Locate the cell with the specified text and output its [x, y] center coordinate. 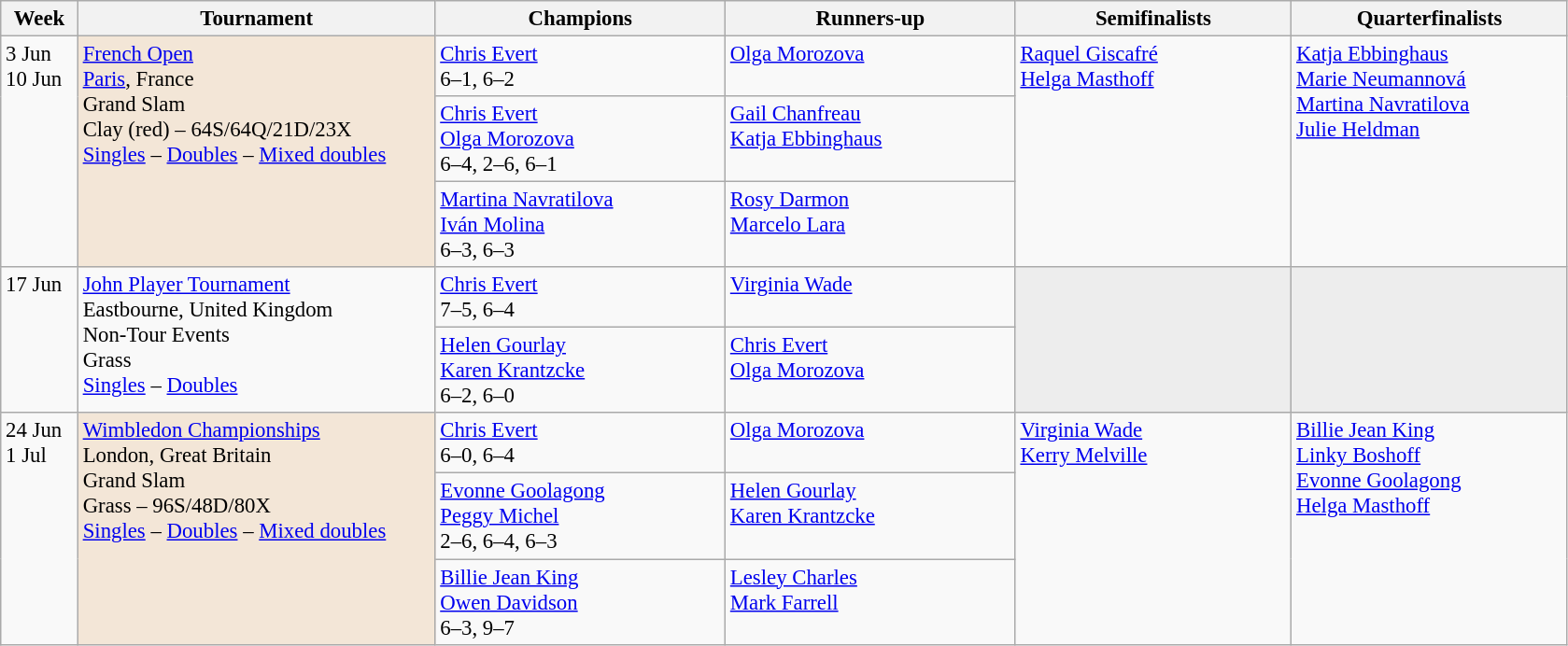
Evonne Goolagong Peggy Michel2–6, 6–4, 6–3 [581, 516]
Chris Evert7–5, 6–4 [581, 297]
Chris Evert Olga Morozova [870, 371]
Gail Chanfreau Katja Ebbinghaus [870, 139]
French Open Paris, FranceGrand SlamClay (red) – 64S/64Q/21D/23XSingles – Doubles – Mixed doubles [256, 152]
Raquel Giscafré Helga Masthoff [1153, 152]
Wimbledon Championships London, Great BritainGrand SlamGrass – 96S/48D/80XSingles – Doubles – Mixed doubles [256, 528]
3 Jun10 Jun [39, 152]
Billie Jean King Linky Boshoff Evonne Goolagong Helga Masthoff [1430, 528]
Rosy Darmon Marcelo Lara [870, 225]
24 Jun1 Jul [39, 528]
Katja Ebbinghaus Marie Neumannová Martina Navratilova Julie Heldman [1430, 152]
Helen Gourlay Karen Krantzcke6–2, 6–0 [581, 371]
17 Jun [39, 340]
Billie Jean King Owen Davidson6–3, 9–7 [581, 602]
Helen Gourlay Karen Krantzcke [870, 516]
Chris Evert Olga Morozova6–4, 2–6, 6–1 [581, 139]
Martina Navratilova Iván Molina6–3, 6–3 [581, 225]
Runners-up [870, 19]
Week [39, 19]
Semifinalists [1153, 19]
Tournament [256, 19]
Virginia Wade Kerry Melville [1153, 528]
Champions [581, 19]
Chris Evert6–0, 6–4 [581, 442]
Chris Evert6–1, 6–2 [581, 67]
Lesley Charles Mark Farrell [870, 602]
Virginia Wade [870, 297]
John Player Tournament Eastbourne, United KingdomNon-Tour EventsGrassSingles – Doubles [256, 340]
Quarterfinalists [1430, 19]
